Provide the (x, y) coordinate of the cell's center where the given text is located.  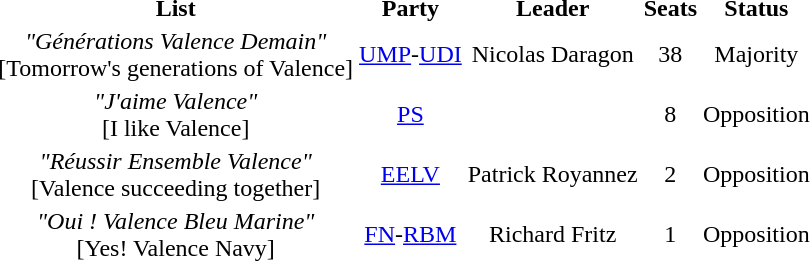
Nicolas Daragon (552, 54)
2 (670, 174)
Patrick Royannez (552, 174)
38 (670, 54)
EELV (411, 174)
UMP-UDI (411, 54)
PS (411, 114)
8 (670, 114)
